Search for the cell housing the specified text and yield its (X, Y) center coordinate. 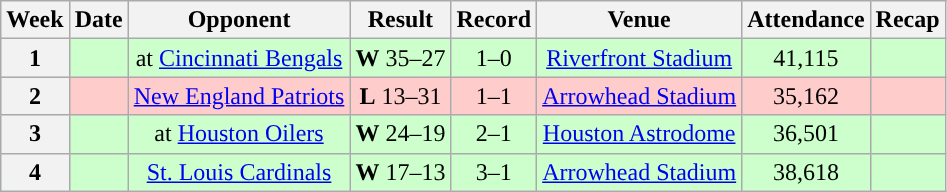
Recap (908, 20)
4 (35, 172)
at Cincinnati Bengals (239, 58)
Opponent (239, 20)
2 (35, 96)
Venue (640, 20)
3–1 (494, 172)
W 35–27 (400, 58)
3 (35, 134)
W 24–19 (400, 134)
1 (35, 58)
St. Louis Cardinals (239, 172)
Record (494, 20)
Result (400, 20)
1–0 (494, 58)
41,115 (806, 58)
Date (98, 20)
Attendance (806, 20)
2–1 (494, 134)
Week (35, 20)
at Houston Oilers (239, 134)
1–1 (494, 96)
38,618 (806, 172)
W 17–13 (400, 172)
L 13–31 (400, 96)
36,501 (806, 134)
Houston Astrodome (640, 134)
35,162 (806, 96)
Riverfront Stadium (640, 58)
New England Patriots (239, 96)
